Identify which cell holds the provided text, then report its [X, Y] central coordinate. 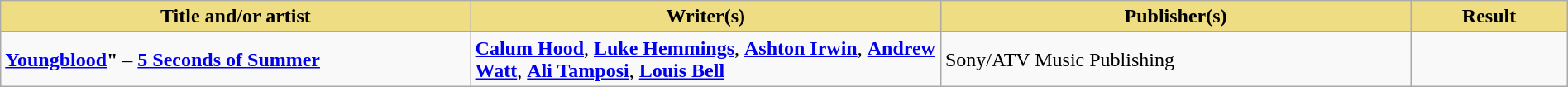
Publisher(s) [1175, 17]
Result [1489, 17]
Sony/ATV Music Publishing [1175, 60]
Calum Hood, Luke Hemmings, Ashton Irwin, Andrew Watt, Ali Tamposi, Louis Bell [705, 60]
Writer(s) [705, 17]
Title and/or artist [236, 17]
Youngblood" – 5 Seconds of Summer [236, 60]
